Return the [x, y] coordinate for the center point of the cell that contains the specified text.  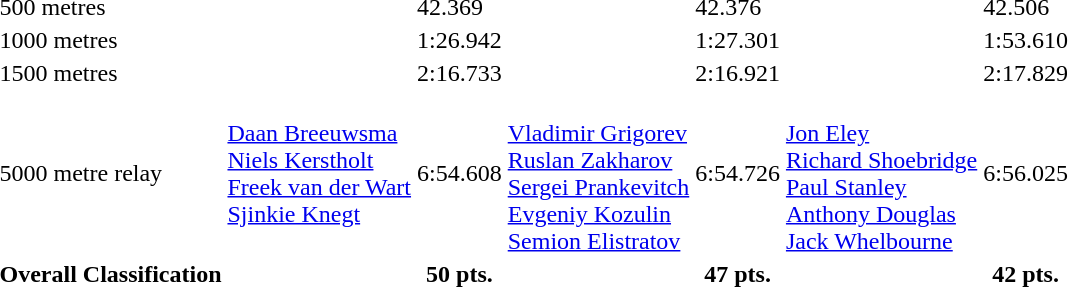
6:54.608 [460, 174]
2:16.921 [738, 73]
2:16.733 [460, 73]
Jon EleyRichard ShoebridgePaul StanleyAnthony DouglasJack Whelbourne [881, 174]
Daan BreeuwsmaNiels KerstholtFreek van der WartSjinkie Knegt [320, 174]
Vladimir GrigorevRuslan ZakharovSergei PrankevitchEvgeniy KozulinSemion Elistratov [598, 174]
1:26.942 [460, 40]
1:27.301 [738, 40]
6:54.726 [738, 174]
